Return [x, y] of the center of cell containing provided text 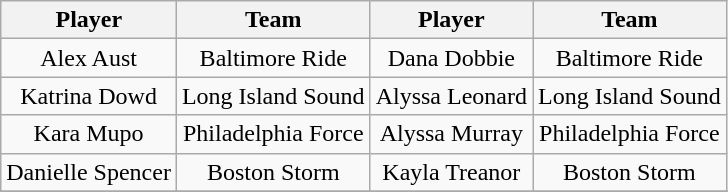
Dana Dobbie [451, 58]
Kayla Treanor [451, 172]
Kara Mupo [89, 134]
Alyssa Murray [451, 134]
Katrina Dowd [89, 96]
Alyssa Leonard [451, 96]
Alex Aust [89, 58]
Danielle Spencer [89, 172]
